Search for the cell housing the specified text and yield its [X, Y] center coordinate. 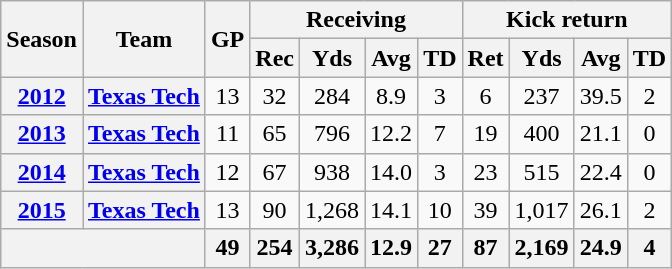
2015 [42, 210]
400 [542, 134]
90 [275, 210]
4 [649, 248]
14.1 [392, 210]
39.5 [600, 96]
23 [486, 172]
938 [332, 172]
Receiving [356, 20]
12 [227, 172]
27 [440, 248]
87 [486, 248]
11 [227, 134]
19 [486, 134]
3,286 [332, 248]
12.2 [392, 134]
65 [275, 134]
39 [486, 210]
12.9 [392, 248]
21.1 [600, 134]
Season [42, 39]
Ret [486, 58]
32 [275, 96]
2013 [42, 134]
2014 [42, 172]
515 [542, 172]
1,268 [332, 210]
14.0 [392, 172]
2,169 [542, 248]
26.1 [600, 210]
67 [275, 172]
22.4 [600, 172]
49 [227, 248]
6 [486, 96]
1,017 [542, 210]
Kick return [567, 20]
254 [275, 248]
284 [332, 96]
GP [227, 39]
237 [542, 96]
10 [440, 210]
796 [332, 134]
24.9 [600, 248]
7 [440, 134]
2012 [42, 96]
Team [144, 39]
Rec [275, 58]
8.9 [392, 96]
